Find where the given text appears and provide that cell's center as (X, Y) coordinate. 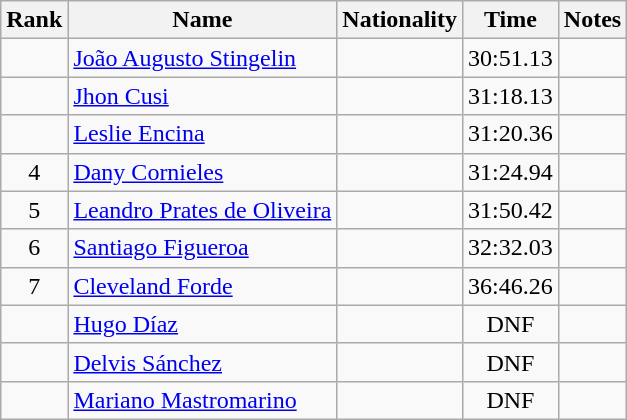
Rank (34, 20)
31:20.36 (511, 134)
Jhon Cusi (202, 96)
Nationality (400, 20)
6 (34, 248)
Cleveland Forde (202, 286)
Delvis Sánchez (202, 362)
4 (34, 172)
31:50.42 (511, 210)
João Augusto Stingelin (202, 58)
31:18.13 (511, 96)
Name (202, 20)
Hugo Díaz (202, 324)
5 (34, 210)
Notes (592, 20)
Santiago Figueroa (202, 248)
Time (511, 20)
36:46.26 (511, 286)
Mariano Mastromarino (202, 400)
Dany Cornieles (202, 172)
30:51.13 (511, 58)
7 (34, 286)
32:32.03 (511, 248)
31:24.94 (511, 172)
Leandro Prates de Oliveira (202, 210)
Leslie Encina (202, 134)
